Return the [x, y] coordinate for the center point of the cell that contains the specified text.  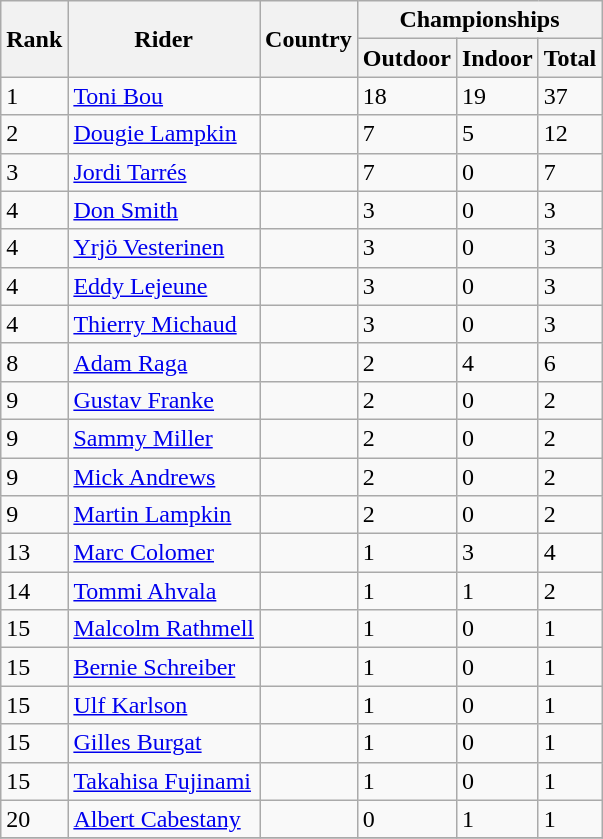
Gustav Franke [164, 400]
Yrjö Vesterinen [164, 248]
20 [34, 819]
Malcolm Rathmell [164, 629]
Don Smith [164, 210]
Indoor [497, 58]
12 [570, 134]
Takahisa Fujinami [164, 781]
Total [570, 58]
Mick Andrews [164, 477]
Championships [479, 20]
6 [570, 362]
Sammy Miller [164, 438]
Toni Bou [164, 96]
Bernie Schreiber [164, 667]
Jordi Tarrés [164, 172]
Ulf Karlson [164, 705]
14 [34, 591]
Tommi Ahvala [164, 591]
Martin Lampkin [164, 515]
19 [497, 96]
13 [34, 553]
Gilles Burgat [164, 743]
Adam Raga [164, 362]
Eddy Lejeune [164, 286]
Outdoor [406, 58]
Rider [164, 39]
5 [497, 134]
18 [406, 96]
Dougie Lampkin [164, 134]
Rank [34, 39]
37 [570, 96]
Marc Colomer [164, 553]
Country [309, 39]
Thierry Michaud [164, 324]
8 [34, 362]
Albert Cabestany [164, 819]
